For the text-containing cell, return its midpoint in [X, Y] coordinate format. 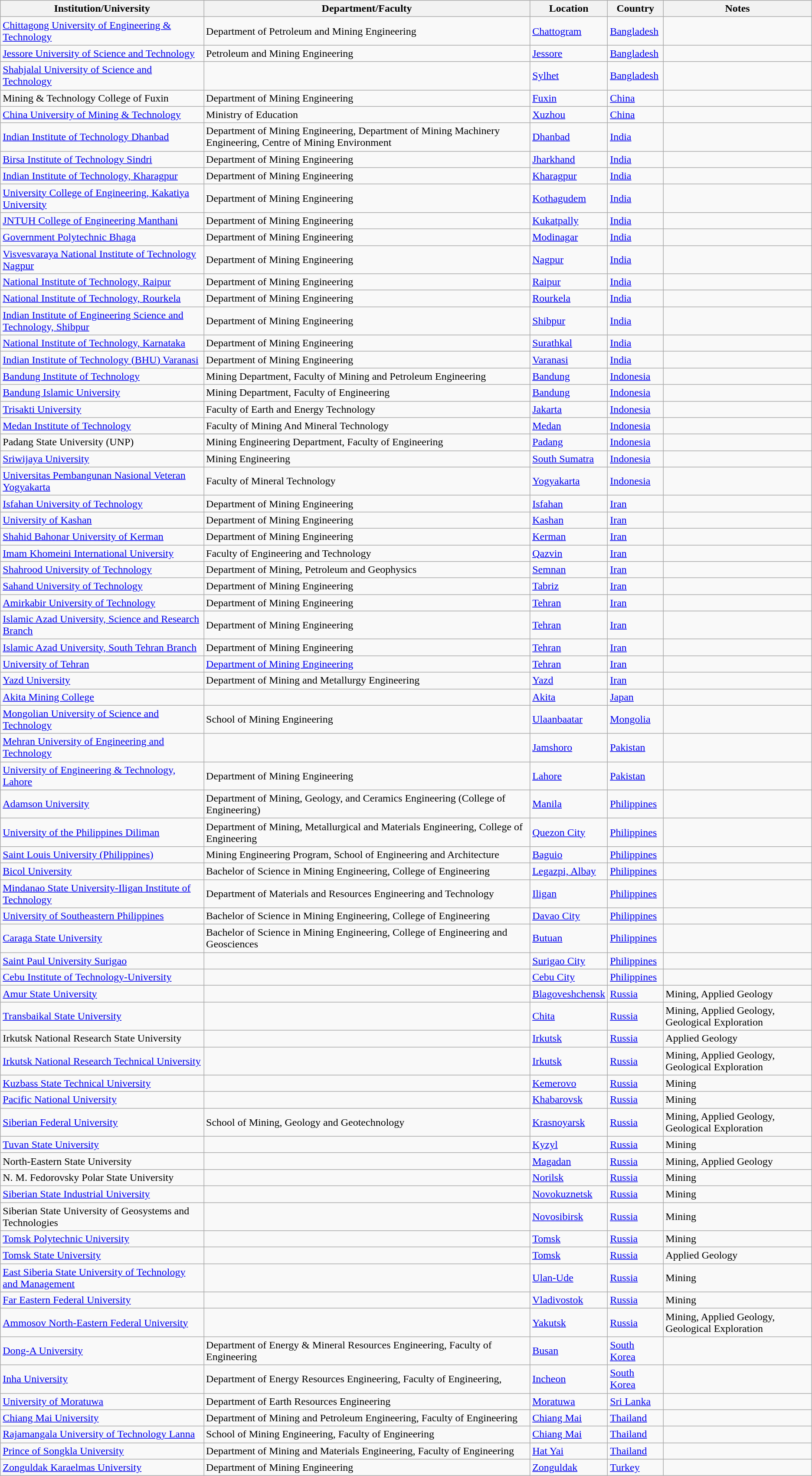
Siberian Federal University [102, 1122]
University of Kashan [102, 520]
Department of Materials and Resources Engineering and Technology [367, 893]
Mehran University of Engineering and Technology [102, 747]
Department of Petroleum and Mining Engineering [367, 31]
Medan Institute of Technology [102, 426]
Tomsk Polytechnic University [102, 1239]
Faculty of Earth and Energy Technology [367, 409]
Ammosov North-Eastern Federal University [102, 1323]
Bachelor of Science in Mining Engineering, College of Engineering and Geosciences [367, 938]
Pacific National University [102, 1100]
Chiang Mai University [102, 1418]
Transbaikal State University [102, 1016]
Indian Institute of Technology Dhanbad [102, 137]
Jessore [569, 53]
Bicol University [102, 871]
Kerman [569, 536]
Hat Yai [569, 1451]
Novokuznetsk [569, 1194]
Cebu Institute of Technology-University [102, 977]
Qazvin [569, 553]
Dhanbad [569, 137]
Mining Engineering Program, School of Engineering and Architecture [367, 855]
Yazd University [102, 680]
Trisakti University [102, 409]
Visvesvaraya National Institute of Technology Nagpur [102, 260]
South Sumatra [569, 459]
Jessore University of Science and Technology [102, 53]
Kuzbass State Technical University [102, 1083]
Sahand University of Technology [102, 586]
Location [569, 9]
Country [635, 9]
National Institute of Technology, Rourkela [102, 299]
Khabarovsk [569, 1100]
Modinagar [569, 237]
Bandung Institute of Technology [102, 376]
Rourkela [569, 299]
University of Southeastern Philippines [102, 916]
Imam Khomeini International University [102, 553]
Fuxin [569, 98]
Faculty of Mineral Technology [367, 481]
Sri Lanka [635, 1401]
North-Eastern State University [102, 1161]
Ulaanbaatar [569, 720]
Adamson University [102, 804]
Chita [569, 1016]
Department of Mining and Metallurgy Engineering [367, 680]
Irkutsk National Research State University [102, 1039]
School of Mining Engineering, Faculty of Engineering [367, 1434]
Saint Louis University (Philippines) [102, 855]
Shahid Bahonar University of Kerman [102, 536]
Government Polytechnic Bhaga [102, 237]
East Siberia State University of Technology and Management [102, 1278]
Jamshoro [569, 747]
Kothagudem [569, 198]
Lahore [569, 776]
National Institute of Technology, Karnataka [102, 343]
Saint Paul University Surigao [102, 961]
Department of Mining and Materials Engineering, Faculty of Engineering [367, 1451]
Shahjalal University of Science and Technology [102, 76]
Tabriz [569, 586]
Blagoveshchensk [569, 994]
Ulan-Ude [569, 1278]
Amur State University [102, 994]
Isfahan [569, 503]
Department of Mining, Geology, and Ceramics Engineering (College of Engineering) [367, 804]
Yakutsk [569, 1323]
Surathkal [569, 343]
Department of Mining and Petroleum Engineering, Faculty of Engineering [367, 1418]
Siberian State Industrial University [102, 1194]
University College of Engineering, Kakatiya University [102, 198]
Sriwijaya University [102, 459]
Inha University [102, 1379]
Department/Faculty [367, 9]
Padang [569, 442]
Indian Institute of Engineering Science and Technology, Shibpur [102, 321]
Turkey [635, 1467]
N. M. Fedorovsky Polar State University [102, 1177]
Manila [569, 804]
JNTUH College of Engineering Manthani [102, 220]
Bandung Islamic University [102, 393]
Tomsk State University [102, 1256]
School of Mining, Geology and Geotechnology [367, 1122]
Mindanao State University-Iligan Institute of Technology [102, 893]
University of the Philippines Diliman [102, 832]
Quezon City [569, 832]
Krasnoyarsk [569, 1122]
Akita [569, 697]
Tuvan State University [102, 1144]
Jharkhand [569, 159]
Cebu City [569, 977]
Kashan [569, 520]
Davao City [569, 916]
Institution/University [102, 9]
Ministry of Education [367, 115]
Far Eastern Federal University [102, 1300]
Amirkabir University of Technology [102, 603]
Faculty of Mining And Mineral Technology [367, 426]
Varanasi [569, 360]
Rajamangala University of Technology Lanna [102, 1434]
Novosibirsk [569, 1216]
Raipur [569, 282]
Department of Energy & Mineral Resources Engineering, Faculty of Engineering [367, 1351]
Surigao City [569, 961]
Semnan [569, 570]
Medan [569, 426]
Birsa Institute of Technology Sindri [102, 159]
Shibpur [569, 321]
Zonguldak [569, 1467]
Nagpur [569, 260]
Petroleum and Mining Engineering [367, 53]
National Institute of Technology, Raipur [102, 282]
Kukatpally [569, 220]
Mining Engineering Department, Faculty of Engineering [367, 442]
Vladivostok [569, 1300]
Akita Mining College [102, 697]
Jakarta [569, 409]
Sylhet [569, 76]
Mining Department, Faculty of Mining and Petroleum Engineering [367, 376]
Chattogram [569, 31]
Department of Earth Resources Engineering [367, 1401]
Isfahan University of Technology [102, 503]
Indian Institute of Technology (BHU) Varanasi [102, 360]
Padang State University (UNP) [102, 442]
Magadan [569, 1161]
Japan [635, 697]
Universitas Pembangunan Nasional Veteran Yogyakarta [102, 481]
Shahrood University of Technology [102, 570]
Department of Energy Resources Engineering, Faculty of Engineering, [367, 1379]
Department of Mining, Petroleum and Geophysics [367, 570]
Faculty of Engineering and Technology [367, 553]
Zonguldak Karaelmas University [102, 1467]
Department of Mining Engineering, Department of Mining Machinery Engineering, Centre of Mining Environment [367, 137]
Yogyakarta [569, 481]
Irkutsk National Research Technical University [102, 1061]
Caraga State University [102, 938]
Incheon [569, 1379]
Legazpi, Albay [569, 871]
Mining & Technology College of Fuxin [102, 98]
Islamic Azad University, South Tehran Branch [102, 648]
Busan [569, 1351]
Butuan [569, 938]
Norilsk [569, 1177]
Kharagpur [569, 176]
Mongolian University of Science and Technology [102, 720]
Mongolia [635, 720]
Prince of Songkla University [102, 1451]
Kyzyl [569, 1144]
Mining Department, Faculty of Engineering [367, 393]
China University of Mining & Technology [102, 115]
Notes [737, 9]
School of Mining Engineering [367, 720]
Dong-A University [102, 1351]
University of Engineering & Technology, Lahore [102, 776]
Department of Mining, Metallurgical and Materials Engineering, College of Engineering [367, 832]
Yazd [569, 680]
Mining Engineering [367, 459]
Xuzhou [569, 115]
University of Moratuwa [102, 1401]
Islamic Azad University, Science and Research Branch [102, 625]
University of Tehran [102, 664]
Baguio [569, 855]
Kemerovo [569, 1083]
Iligan [569, 893]
Indian Institute of Technology, Kharagpur [102, 176]
Siberian State University of Geosystems and Technologies [102, 1216]
Chittagong University of Engineering & Technology [102, 31]
Moratuwa [569, 1401]
